Locate the cell with the specified text and output its (X, Y) center coordinate. 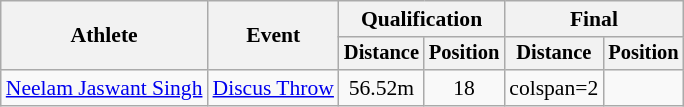
Qualification (422, 19)
Final (594, 19)
Athlete (104, 36)
Event (274, 36)
Neelam Jaswant Singh (104, 88)
56.52m (382, 88)
18 (464, 88)
Discus Throw (274, 88)
colspan=2 (554, 88)
